For the text-containing cell, return its midpoint in (x, y) coordinate format. 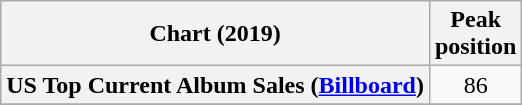
86 (475, 85)
Peakposition (475, 34)
Chart (2019) (216, 34)
US Top Current Album Sales (Billboard) (216, 85)
